From the cell containing the given text, extract its center point as (x, y) coordinate. 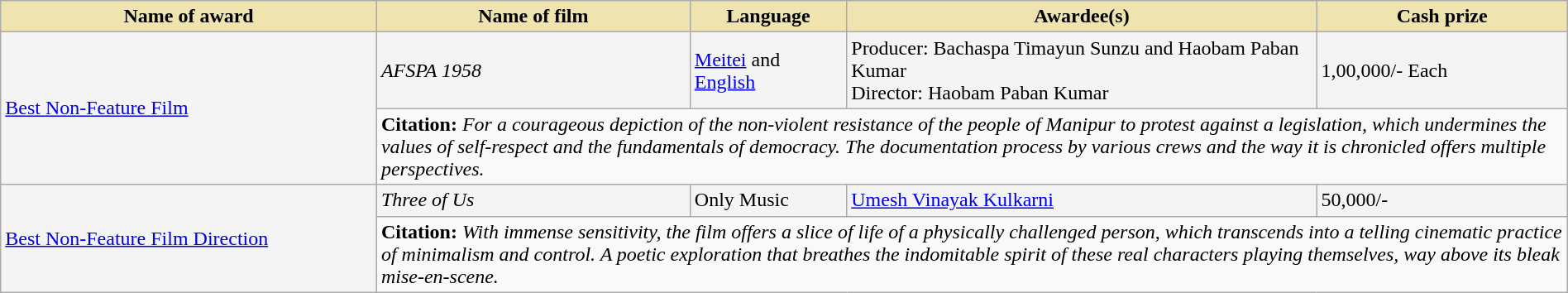
Name of award (189, 17)
Three of Us (533, 200)
Producer: Bachaspa Timayun Sunzu and Haobam Paban KumarDirector: Haobam Paban Kumar (1082, 70)
Language (767, 17)
Name of film (533, 17)
AFSPA 1958 (533, 70)
Best Non-Feature Film (189, 108)
Best Non-Feature Film Direction (189, 238)
Only Music (767, 200)
Umesh Vinayak Kulkarni (1082, 200)
50,000/- (1442, 200)
Awardee(s) (1082, 17)
1,00,000/- Each (1442, 70)
Meitei and English (767, 70)
Cash prize (1442, 17)
